Search for the cell housing the specified text and yield its [X, Y] center coordinate. 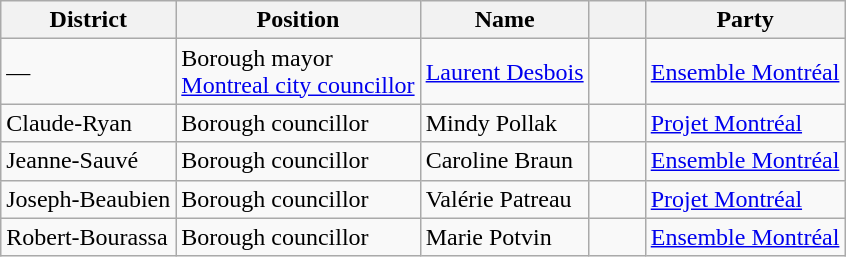
Laurent Desbois [504, 72]
Mindy Pollak [504, 123]
Joseph-Beaubien [88, 199]
Valérie Patreau [504, 199]
Position [298, 20]
Name [504, 20]
District [88, 20]
Marie Potvin [504, 237]
Borough mayorMontreal city councillor [298, 72]
Party [745, 20]
Jeanne-Sauvé [88, 161]
Claude-Ryan [88, 123]
— [88, 72]
Caroline Braun [504, 161]
Robert-Bourassa [88, 237]
